Return [X, Y] of the center of cell containing provided text 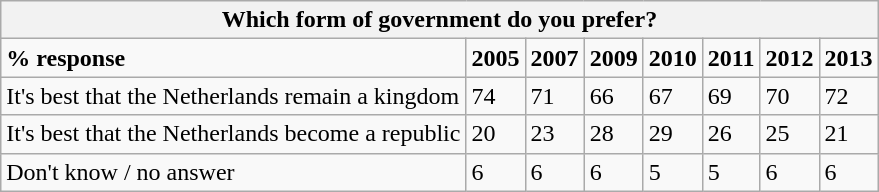
72 [848, 96]
74 [496, 96]
29 [672, 134]
25 [790, 134]
2005 [496, 58]
Which form of government do you prefer? [440, 20]
69 [731, 96]
2007 [554, 58]
2012 [790, 58]
71 [554, 96]
Don't know / no answer [234, 172]
2010 [672, 58]
70 [790, 96]
It's best that the Netherlands remain a kingdom [234, 96]
21 [848, 134]
20 [496, 134]
It's best that the Netherlands become a republic [234, 134]
28 [614, 134]
2009 [614, 58]
2011 [731, 58]
% response [234, 58]
26 [731, 134]
23 [554, 134]
2013 [848, 58]
66 [614, 96]
67 [672, 96]
